Search for the cell housing the specified text and yield its (X, Y) center coordinate. 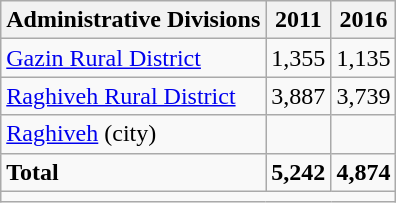
2016 (364, 20)
1,355 (298, 58)
1,135 (364, 58)
Raghiveh (city) (134, 134)
5,242 (298, 172)
Gazin Rural District (134, 58)
Administrative Divisions (134, 20)
3,887 (298, 96)
Raghiveh Rural District (134, 96)
2011 (298, 20)
3,739 (364, 96)
4,874 (364, 172)
Total (134, 172)
